Return the [x, y] coordinate for the center point of the cell that contains the specified text.  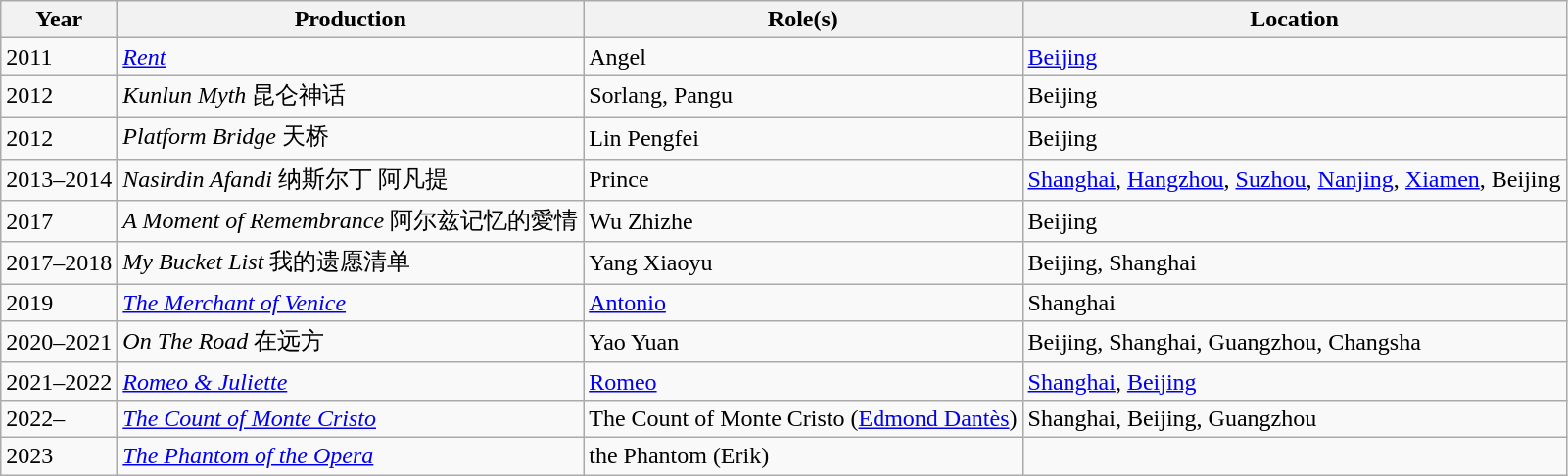
Shanghai [1295, 303]
Shanghai, Beijing, Guangzhou [1295, 418]
Production [351, 20]
Platform Bridge 天桥 [351, 137]
2023 [59, 455]
2021–2022 [59, 381]
Year [59, 20]
Shanghai, Beijing [1295, 381]
2017–2018 [59, 262]
On The Road 在远方 [351, 343]
A Moment of Remembrance 阿尔兹记忆的愛情 [351, 221]
Prince [803, 180]
Sorlang, Pangu [803, 96]
Yao Yuan [803, 343]
2013–2014 [59, 180]
Wu Zhizhe [803, 221]
Role(s) [803, 20]
The Count of Monte Cristo [351, 418]
Yang Xiaoyu [803, 262]
The Merchant of Venice [351, 303]
2020–2021 [59, 343]
Angel [803, 57]
Beijing, Shanghai [1295, 262]
The Phantom of the Opera [351, 455]
Beijing, Shanghai, Guangzhou, Changsha [1295, 343]
Antonio [803, 303]
2017 [59, 221]
2022– [59, 418]
2011 [59, 57]
Shanghai, Hangzhou, Suzhou, Nanjing, Xiamen, Beijing [1295, 180]
Kunlun Myth 昆仑神话 [351, 96]
The Count of Monte Cristo (Edmond Dantès) [803, 418]
Romeo & Juliette [351, 381]
the Phantom (Erik) [803, 455]
Romeo [803, 381]
My Bucket List 我的遗愿清单 [351, 262]
Lin Pengfei [803, 137]
Location [1295, 20]
Rent [351, 57]
Nasirdin Afandi 纳斯尔丁 阿凡提 [351, 180]
2019 [59, 303]
